Provide the (X, Y) coordinate of the cell's center where the given text is located.  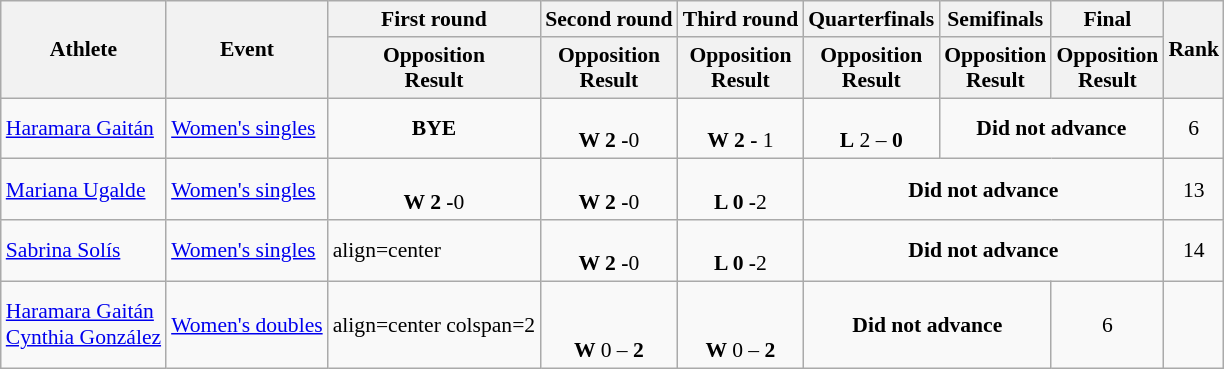
Women's doubles (247, 324)
14 (1194, 250)
W 2 - 1 (741, 128)
Haramara Gaitán (84, 128)
align=center (434, 250)
First round (434, 19)
Haramara GaitánCynthia González (84, 324)
Semifinals (995, 19)
BYE (434, 128)
Final (1107, 19)
Athlete (84, 50)
Mariana Ugalde (84, 190)
align=center colspan=2 (434, 324)
Quarterfinals (871, 19)
L 2 – 0 (871, 128)
13 (1194, 190)
Second round (609, 19)
Event (247, 50)
Third round (741, 19)
Rank (1194, 50)
Sabrina Solís (84, 250)
